Identify which cell holds the provided text, then report its (X, Y) central coordinate. 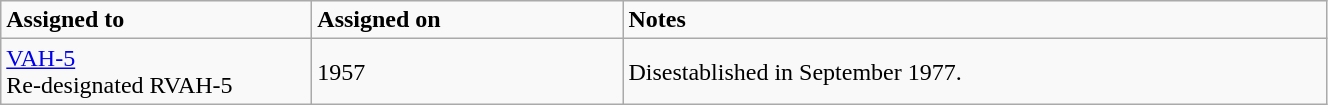
Assigned to (156, 20)
Disestablished in September 1977. (975, 72)
1957 (468, 72)
VAH-5Re-designated RVAH-5 (156, 72)
Notes (975, 20)
Assigned on (468, 20)
